Determine the (X, Y) coordinate at the center of the cell enclosing the given text.  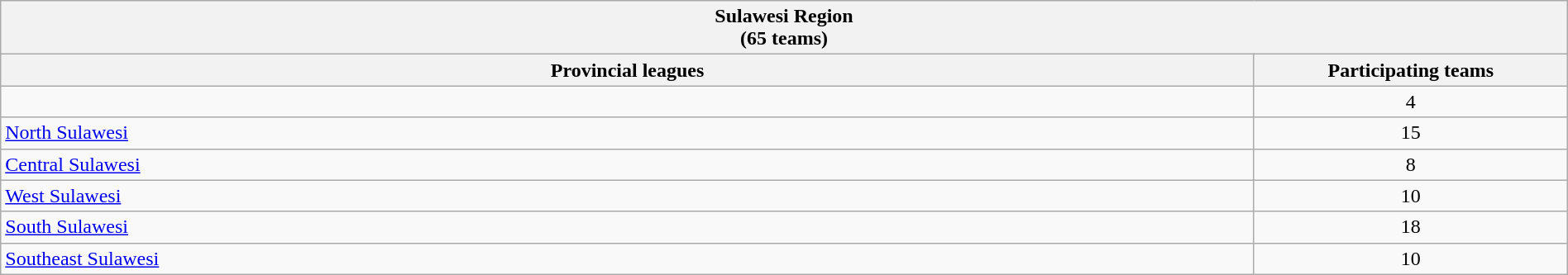
Sulawesi Region(65 teams) (784, 28)
Provincial leagues (628, 70)
18 (1411, 227)
West Sulawesi (628, 196)
Participating teams (1411, 70)
8 (1411, 164)
15 (1411, 133)
Southeast Sulawesi (628, 258)
North Sulawesi (628, 133)
South Sulawesi (628, 227)
Central Sulawesi (628, 164)
4 (1411, 102)
